Capture the cell that displays the provided text and extract its [X, Y] central coordinate. 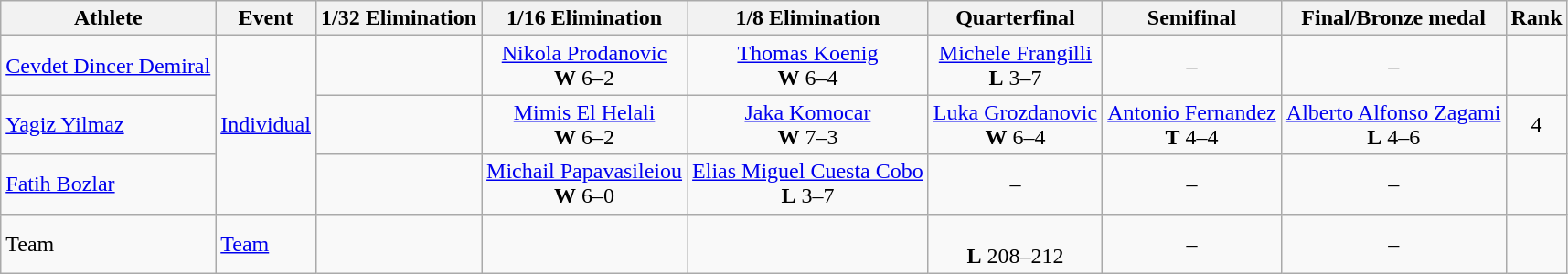
Event [266, 18]
4 [1536, 124]
Thomas Koenig W 6–4 [808, 66]
1/32 Elimination [399, 18]
Quarterfinal [1015, 18]
Jaka Komocar W 7–3 [808, 124]
1/16 Elimination [585, 18]
Elias Miguel Cuesta Cobo L 3–7 [808, 184]
Mimis El Helali W 6–2 [585, 124]
Michail Papavasileiou W 6–0 [585, 184]
Cevdet Dincer Demiral [108, 66]
1/8 Elimination [808, 18]
Nikola Prodanovic W 6–2 [585, 66]
Antonio Fernandez T 4–4 [1192, 124]
Yagiz Yilmaz [108, 124]
Michele Frangilli L 3–7 [1015, 66]
Semifinal [1192, 18]
Luka Grozdanovic W 6–4 [1015, 124]
Final/Bronze medal [1393, 18]
Fatih Bozlar [108, 184]
L 208–212 [1015, 243]
Individual [266, 124]
Athlete [108, 18]
Alberto Alfonso Zagami L 4–6 [1393, 124]
Rank [1536, 18]
